Scan for the cell matching the given text and deliver its (X, Y) coordinate at center. 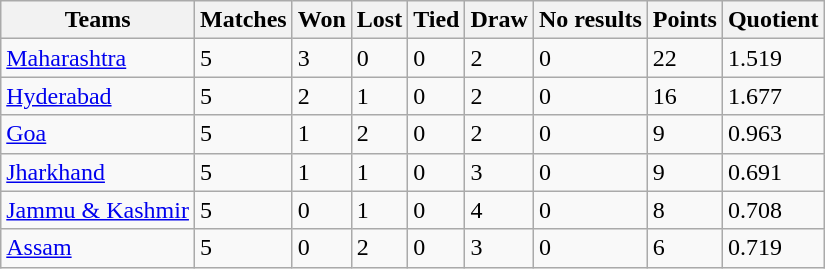
No results (590, 20)
Quotient (773, 20)
Lost (379, 20)
Assam (98, 248)
16 (684, 96)
4 (499, 210)
Goa (98, 134)
0.719 (773, 248)
Teams (98, 20)
Points (684, 20)
Draw (499, 20)
6 (684, 248)
0.963 (773, 134)
0.708 (773, 210)
22 (684, 58)
Won (322, 20)
Maharashtra (98, 58)
0.691 (773, 172)
Tied (436, 20)
Jammu & Kashmir (98, 210)
Hyderabad (98, 96)
Matches (243, 20)
1.519 (773, 58)
8 (684, 210)
Jharkhand (98, 172)
1.677 (773, 96)
